Scan for the cell matching the given text and deliver its (X, Y) coordinate at center. 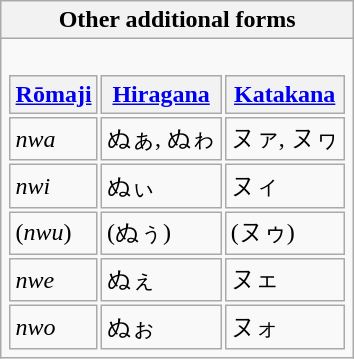
ヌァ, ヌヮ (284, 139)
ヌォ (284, 327)
nwe (54, 280)
Rōmaji (54, 94)
ぬぇ (162, 280)
(nwu) (54, 233)
ぬぉ (162, 327)
ヌェ (284, 280)
nwi (54, 186)
nwo (54, 327)
ぬぃ (162, 186)
(ぬぅ) (162, 233)
Rōmaji Hiragana Katakana nwa ぬぁ, ぬゎ ヌァ, ヌヮ nwi ぬぃ ヌィ (nwu) (ぬぅ) (ヌゥ) nwe ぬぇ ヌェ nwo ぬぉ ヌォ (178, 198)
nwa (54, 139)
Katakana (284, 94)
ヌィ (284, 186)
Other additional forms (178, 20)
(ヌゥ) (284, 233)
ぬぁ, ぬゎ (162, 139)
Hiragana (162, 94)
